Capture the cell that displays the provided text and extract its (x, y) central coordinate. 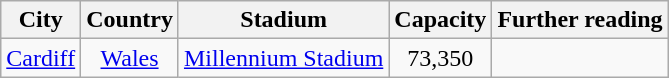
73,350 (440, 58)
Millennium Stadium (283, 58)
Wales (130, 58)
City (41, 20)
Capacity (440, 20)
Stadium (283, 20)
Further reading (580, 20)
Cardiff (41, 58)
Country (130, 20)
